Return [X, Y] of the center of cell containing provided text 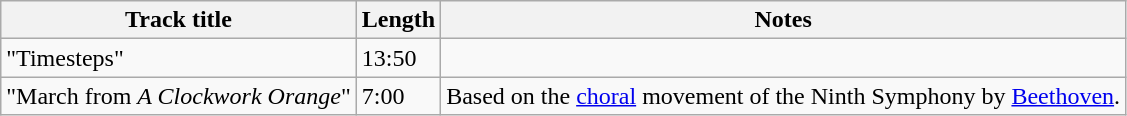
"March from A Clockwork Orange" [178, 96]
13:50 [398, 58]
Notes [784, 20]
"Timesteps" [178, 58]
Based on the choral movement of the Ninth Symphony by Beethoven. [784, 96]
7:00 [398, 96]
Length [398, 20]
Track title [178, 20]
